Detect which cell encompasses the target text, then output its (X, Y) center coordinate. 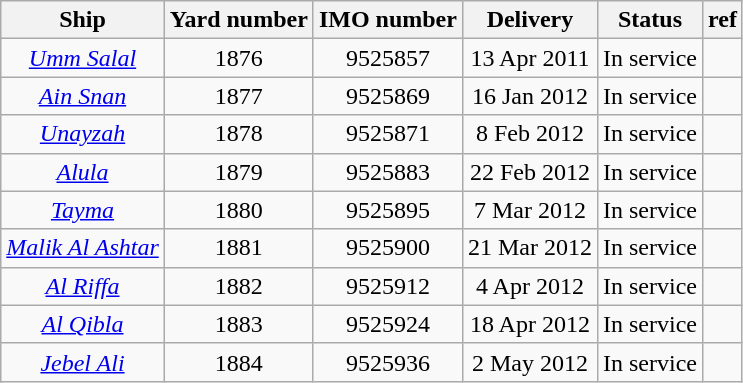
21 Mar 2012 (530, 248)
2 May 2012 (530, 362)
22 Feb 2012 (530, 172)
8 Feb 2012 (530, 134)
9525857 (388, 58)
18 Apr 2012 (530, 324)
9525900 (388, 248)
Unayzah (83, 134)
13 Apr 2011 (530, 58)
Delivery (530, 20)
IMO number (388, 20)
1879 (238, 172)
9525869 (388, 96)
4 Apr 2012 (530, 286)
Tayma (83, 210)
9525895 (388, 210)
16 Jan 2012 (530, 96)
7 Mar 2012 (530, 210)
Ain Snan (83, 96)
1877 (238, 96)
1884 (238, 362)
9525883 (388, 172)
9525871 (388, 134)
Jebel Ali (83, 362)
Status (650, 20)
Malik Al Ashtar (83, 248)
Al Qibla (83, 324)
9525924 (388, 324)
Alula (83, 172)
1883 (238, 324)
Umm Salal (83, 58)
Yard number (238, 20)
1881 (238, 248)
9525936 (388, 362)
1876 (238, 58)
ref (722, 20)
Al Riffa (83, 286)
1878 (238, 134)
9525912 (388, 286)
1880 (238, 210)
Ship (83, 20)
1882 (238, 286)
